Determine the (X, Y) coordinate at the center of the cell enclosing the given text.  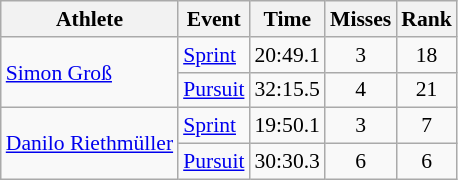
19:50.1 (286, 126)
Rank (426, 19)
21 (426, 90)
20:49.1 (286, 55)
Athlete (90, 19)
18 (426, 55)
Simon Groß (90, 72)
Misses (360, 19)
7 (426, 126)
4 (360, 90)
32:15.5 (286, 90)
Event (214, 19)
Danilo Riethmüller (90, 144)
30:30.3 (286, 162)
Time (286, 19)
